Search for the cell housing the specified text and yield its [x, y] center coordinate. 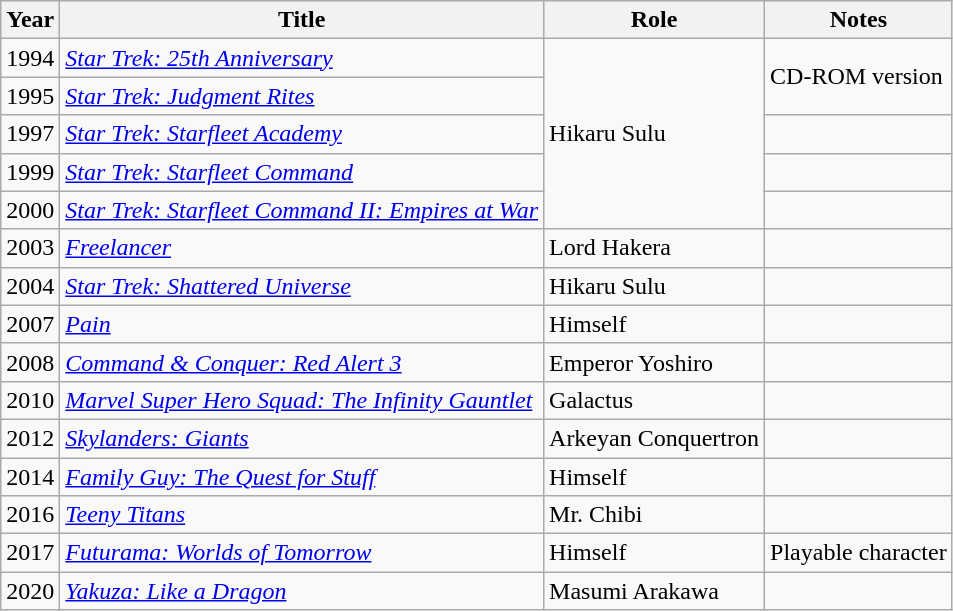
Family Guy: The Quest for Stuff [302, 477]
2010 [30, 400]
Pain [302, 324]
Star Trek: Starfleet Command II: Empires at War [302, 210]
1995 [30, 96]
Year [30, 20]
2020 [30, 591]
Skylanders: Giants [302, 438]
Futurama: Worlds of Tomorrow [302, 553]
Star Trek: Shattered Universe [302, 286]
Marvel Super Hero Squad: The Infinity Gauntlet [302, 400]
Mr. Chibi [654, 515]
2004 [30, 286]
Notes [859, 20]
Playable character [859, 553]
Star Trek: 25th Anniversary [302, 58]
2003 [30, 248]
2000 [30, 210]
Role [654, 20]
CD-ROM version [859, 77]
2008 [30, 362]
Star Trek: Judgment Rites [302, 96]
Yakuza: Like a Dragon [302, 591]
Teeny Titans [302, 515]
2016 [30, 515]
Star Trek: Starfleet Academy [302, 134]
Galactus [654, 400]
Star Trek: Starfleet Command [302, 172]
Emperor Yoshiro [654, 362]
1994 [30, 58]
Freelancer [302, 248]
1997 [30, 134]
2014 [30, 477]
Command & Conquer: Red Alert 3 [302, 362]
2007 [30, 324]
2017 [30, 553]
Lord Hakera [654, 248]
2012 [30, 438]
Title [302, 20]
Arkeyan Conquertron [654, 438]
1999 [30, 172]
Masumi Arakawa [654, 591]
